Determine the (x, y) coordinate at the center of the cell enclosing the given text.  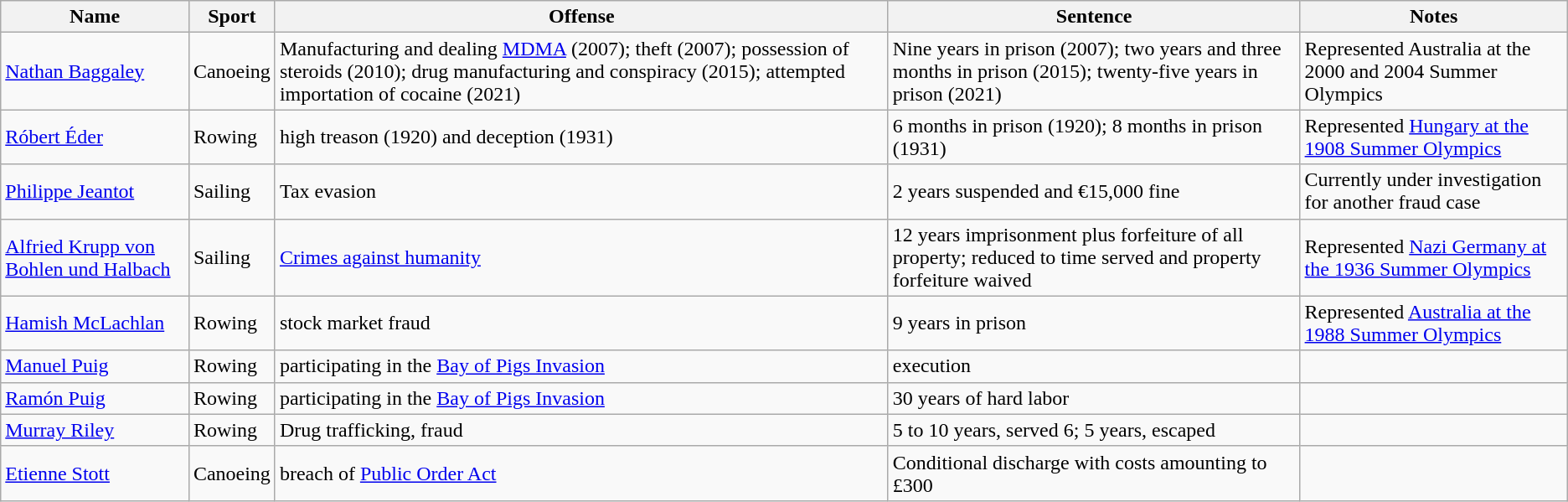
Manuel Puig (95, 366)
Represented Nazi Germany at the 1936 Summer Olympics (1434, 257)
Alfried Krupp von Bohlen und Halbach (95, 257)
Nathan Baggaley (95, 71)
Murray Riley (95, 430)
breach of Public Order Act (581, 473)
Ramón Puig (95, 398)
5 to 10 years, served 6; 5 years, escaped (1094, 430)
Represented Hungary at the 1908 Summer Olympics (1434, 137)
Róbert Éder (95, 137)
Crimes against humanity (581, 257)
Currently under investigation for another fraud case (1434, 191)
12 years imprisonment plus forfeiture of all property; reduced to time served and property forfeiture waived (1094, 257)
2 years suspended and €15,000 fine (1094, 191)
Tax evasion (581, 191)
Represented Australia at the 1988 Summer Olympics (1434, 323)
Nine years in prison (2007); two years and three months in prison (2015); twenty-five years in prison (2021) (1094, 71)
6 months in prison (1920); 8 months in prison (1931) (1094, 137)
30 years of hard labor (1094, 398)
Conditional discharge with costs amounting to £300 (1094, 473)
Represented Australia at the 2000 and 2004 Summer Olympics (1434, 71)
Name (95, 17)
Etienne Stott (95, 473)
Hamish McLachlan (95, 323)
Offense (581, 17)
9 years in prison (1094, 323)
Sentence (1094, 17)
Sport (231, 17)
stock market fraud (581, 323)
Notes (1434, 17)
Drug trafficking, fraud (581, 430)
Philippe Jeantot (95, 191)
execution (1094, 366)
high treason (1920) and deception (1931) (581, 137)
